Locate the cell with the specified text and output its [x, y] center coordinate. 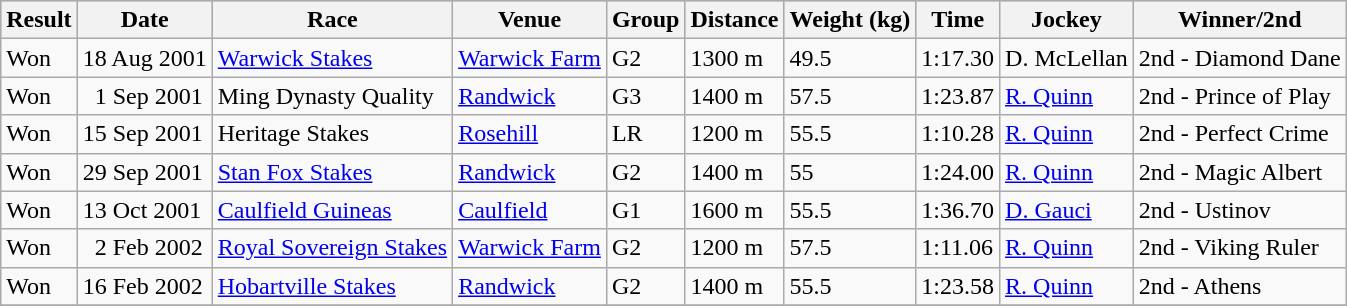
Caulfield [530, 210]
55 [850, 172]
Weight (kg) [850, 20]
Caulfield Guineas [332, 210]
Rosehill [530, 134]
2nd - Viking Ruler [1240, 248]
1:24.00 [958, 172]
1:23.58 [958, 286]
D. McLellan [1067, 58]
2nd - Perfect Crime [1240, 134]
2nd - Diamond Dane [1240, 58]
1300 m [734, 58]
Warwick Stakes [332, 58]
Royal Sovereign Stakes [332, 248]
1:23.87 [958, 96]
Winner/2nd [1240, 20]
1600 m [734, 210]
Ming Dynasty Quality [332, 96]
15 Sep 2001 [144, 134]
Date [144, 20]
Stan Fox Stakes [332, 172]
Result [39, 20]
1:10.28 [958, 134]
LR [646, 134]
2 Feb 2002 [144, 248]
2nd - Magic Albert [1240, 172]
D. Gauci [1067, 210]
29 Sep 2001 [144, 172]
49.5 [850, 58]
Race [332, 20]
Group [646, 20]
G1 [646, 210]
1:17.30 [958, 58]
Time [958, 20]
1:11.06 [958, 248]
2nd - Athens [1240, 286]
Distance [734, 20]
G3 [646, 96]
2nd - Ustinov [1240, 210]
Jockey [1067, 20]
1:36.70 [958, 210]
16 Feb 2002 [144, 286]
Venue [530, 20]
Heritage Stakes [332, 134]
13 Oct 2001 [144, 210]
Hobartville Stakes [332, 286]
18 Aug 2001 [144, 58]
2nd - Prince of Play [1240, 96]
1 Sep 2001 [144, 96]
